Capture the cell that displays the provided text and extract its (X, Y) central coordinate. 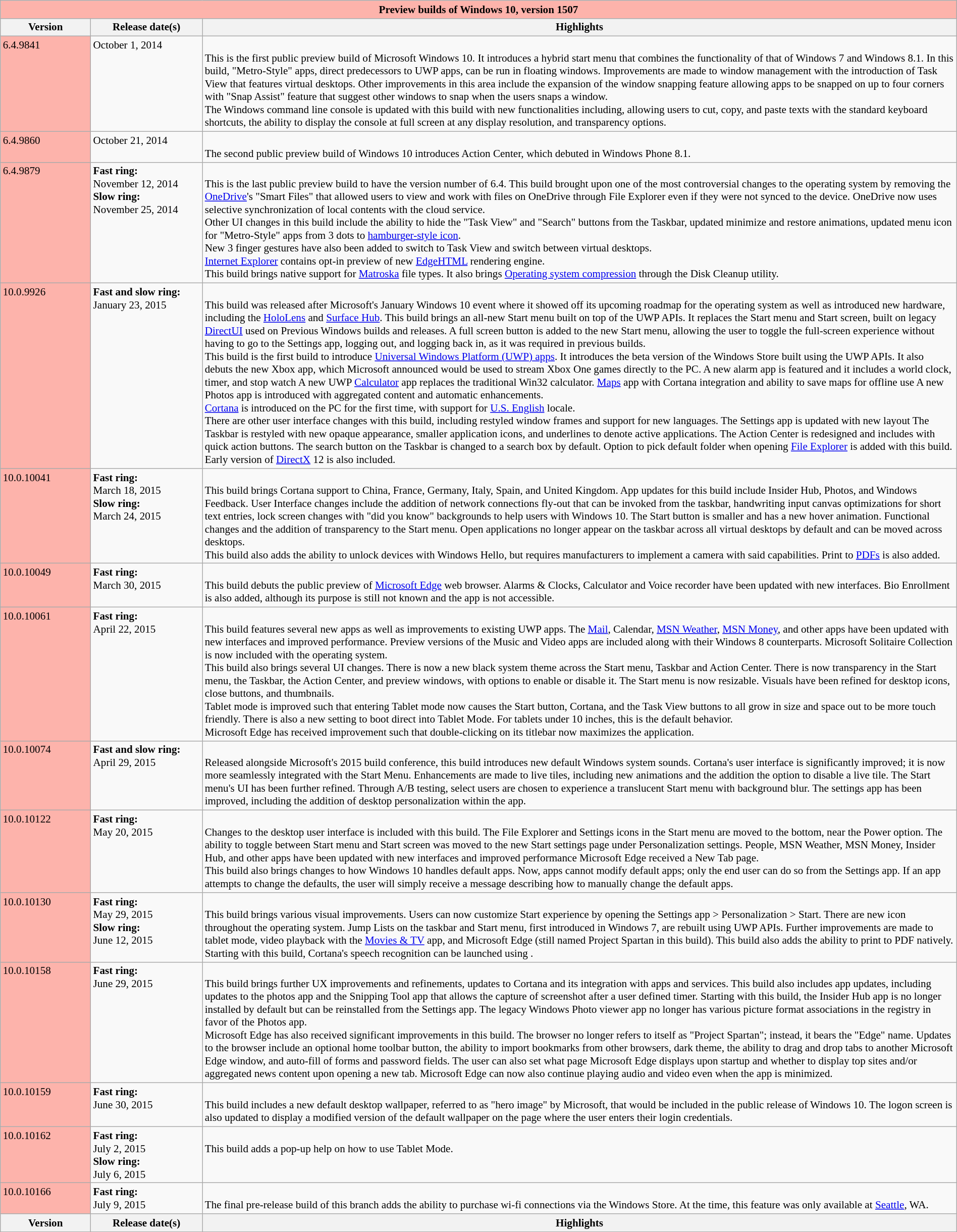
Fast ring:March 30, 2015 (146, 585)
Fast ring:July 9, 2015 (146, 1199)
6.4.9841 (45, 84)
Fast ring:June 30, 2015 (146, 1105)
The second public preview build of Windows 10 introduces Action Center, which debuted in Windows Phone 8.1. (579, 146)
10.0.10159 (45, 1105)
Fast ring:April 22, 2015 (146, 674)
Fast ring:May 20, 2015 (146, 851)
10.0.10074 (45, 776)
10.0.10130 (45, 927)
Fast and slow ring:January 23, 2015 (146, 376)
10.0.10061 (45, 674)
October 21, 2014 (146, 146)
10.0.10166 (45, 1199)
10.0.10122 (45, 851)
Fast ring:May 29, 2015Slow ring:June 12, 2015 (146, 927)
10.0.10041 (45, 516)
Fast and slow ring:April 29, 2015 (146, 776)
6.4.9879 (45, 222)
Fast ring:June 29, 2015 (146, 1022)
Preview builds of Windows 10, version 1507 (478, 9)
10.0.10162 (45, 1155)
October 1, 2014 (146, 84)
Fast ring:July 2, 2015Slow ring:July 6, 2015 (146, 1155)
10.0.10158 (45, 1022)
6.4.9860 (45, 146)
10.0.9926 (45, 376)
10.0.10049 (45, 585)
Fast ring:March 18, 2015Slow ring:March 24, 2015 (146, 516)
Fast ring:November 12, 2014Slow ring:November 25, 2014 (146, 222)
This build adds a pop-up help on how to use Tablet Mode. (579, 1155)
